Locate the cell with the specified text and output its [x, y] center coordinate. 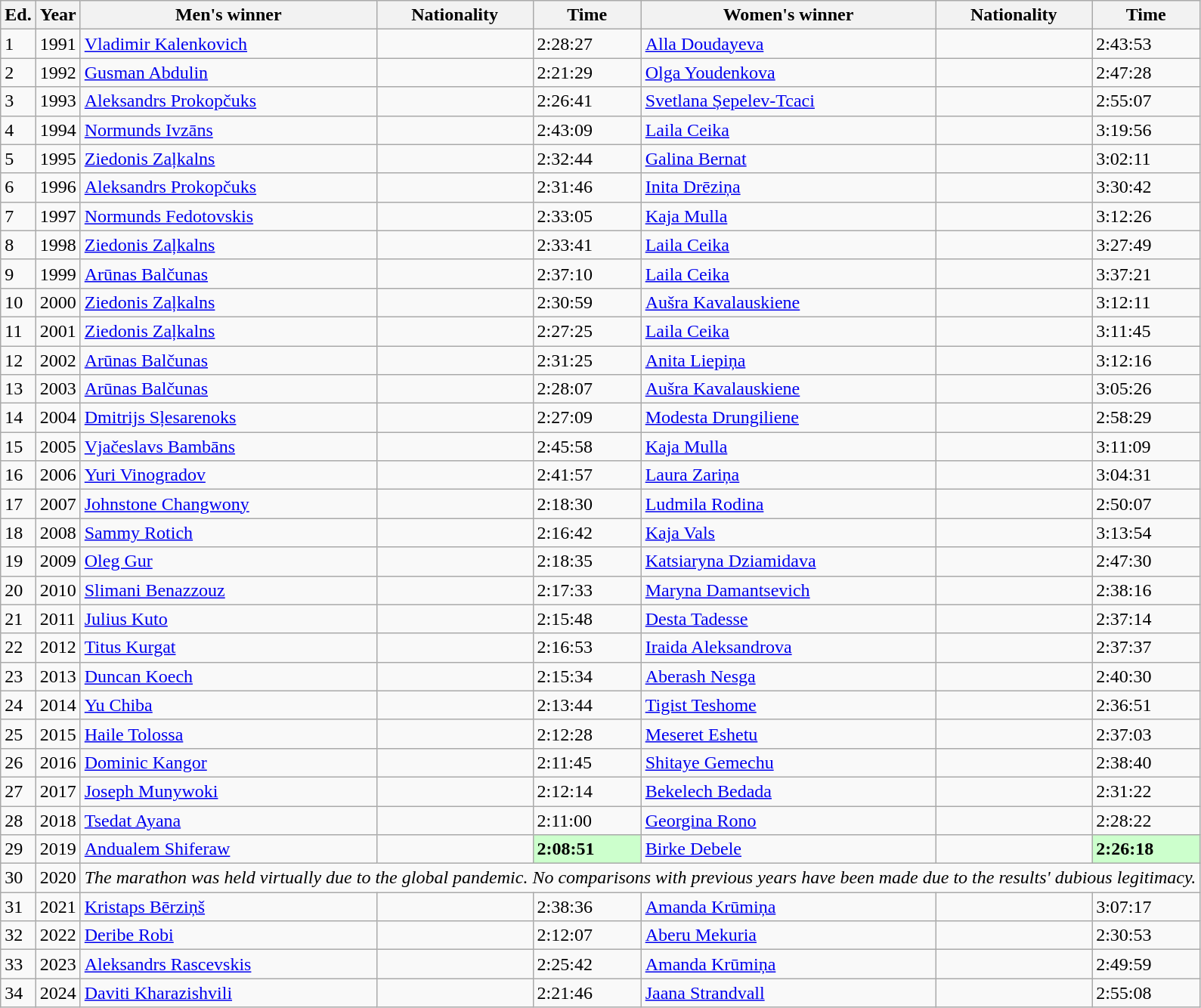
3:11:45 [1146, 331]
17 [18, 504]
2:49:59 [1146, 964]
2:15:48 [587, 619]
Haile Tolossa [228, 734]
Titus Kurgat [228, 648]
2:28:27 [587, 44]
2:25:42 [587, 964]
Andualem Shiferaw [228, 849]
18 [18, 533]
2008 [57, 533]
Shitaye Gemechu [788, 762]
2:43:09 [587, 130]
Maryna Damantsevich [788, 590]
3:05:26 [1146, 389]
Meseret Eshetu [788, 734]
2:38:16 [1146, 590]
2:45:58 [587, 447]
Jaana Strandvall [788, 993]
10 [18, 302]
2:15:34 [587, 676]
Johnstone Changwony [228, 504]
Bekelech Bedada [788, 791]
2:30:59 [587, 302]
Dmitrijs Sļesarenoks [228, 418]
2004 [57, 418]
Joseph Munywoki [228, 791]
Ludmila Rodina [788, 504]
Aberash Nesga [788, 676]
2:36:51 [1146, 705]
2:37:03 [1146, 734]
2:50:07 [1146, 504]
Svetlana Șepelev-Tcaci [788, 101]
3:13:54 [1146, 533]
Tigist Teshome [788, 705]
3:04:31 [1146, 475]
14 [18, 418]
2019 [57, 849]
1999 [57, 274]
1998 [57, 245]
3:27:49 [1146, 245]
19 [18, 561]
2020 [57, 878]
4 [18, 130]
Yuri Vinogradov [228, 475]
Yu Chiba [228, 705]
30 [18, 878]
26 [18, 762]
Year [57, 15]
1 [18, 44]
2:33:41 [587, 245]
2:12:28 [587, 734]
9 [18, 274]
Duncan Koech [228, 676]
2010 [57, 590]
2:31:46 [587, 187]
2:18:30 [587, 504]
1997 [57, 216]
Katsiaryna Dziamidava [788, 561]
2:26:41 [587, 101]
2:37:37 [1146, 648]
2:41:57 [587, 475]
2:47:30 [1146, 561]
Sammy Rotich [228, 533]
3:19:56 [1146, 130]
33 [18, 964]
Galina Bernat [788, 159]
24 [18, 705]
2:16:42 [587, 533]
2012 [57, 648]
2:13:44 [587, 705]
25 [18, 734]
Anita Liepiņa [788, 360]
2:37:14 [1146, 619]
2:37:10 [587, 274]
2:31:25 [587, 360]
2013 [57, 676]
Georgina Rono [788, 820]
2014 [57, 705]
29 [18, 849]
16 [18, 475]
2:26:18 [1146, 849]
Normunds Ivzāns [228, 130]
27 [18, 791]
22 [18, 648]
2:21:29 [587, 73]
2:55:07 [1146, 101]
2:55:08 [1146, 993]
Modesta Drungiliene [788, 418]
2:58:29 [1146, 418]
Men's winner [228, 15]
2:47:28 [1146, 73]
34 [18, 993]
2:12:07 [587, 935]
1993 [57, 101]
3:37:21 [1146, 274]
Desta Tadesse [788, 619]
2015 [57, 734]
2002 [57, 360]
Iraida Aleksandrova [788, 648]
3:12:16 [1146, 360]
2:18:35 [587, 561]
2005 [57, 447]
2009 [57, 561]
Vjačeslavs Bambāns [228, 447]
11 [18, 331]
The marathon was held virtually due to the global pandemic. No comparisons with previous years have been made due to the results' dubious legitimacy. [640, 878]
2:28:07 [587, 389]
3:30:42 [1146, 187]
6 [18, 187]
2022 [57, 935]
Aberu Mekuria [788, 935]
21 [18, 619]
1991 [57, 44]
1992 [57, 73]
Alla Doudayeva [788, 44]
2:11:00 [587, 820]
2:32:44 [587, 159]
2:38:36 [587, 907]
Kristaps Bērziņš [228, 907]
2:38:40 [1146, 762]
1995 [57, 159]
Birke Debele [788, 849]
2007 [57, 504]
2021 [57, 907]
2006 [57, 475]
2:40:30 [1146, 676]
2:21:46 [587, 993]
2:27:09 [587, 418]
32 [18, 935]
2024 [57, 993]
2011 [57, 619]
1996 [57, 187]
Dominic Kangor [228, 762]
Kaja Vals [788, 533]
Olga Youdenkova [788, 73]
Inita Drēziņa [788, 187]
2:16:53 [587, 648]
Women's winner [788, 15]
Julius Kuto [228, 619]
2:17:33 [587, 590]
Aleksandrs Rascevskis [228, 964]
2017 [57, 791]
20 [18, 590]
3:07:17 [1146, 907]
13 [18, 389]
3:12:11 [1146, 302]
2:08:51 [587, 849]
8 [18, 245]
Gusman Abdulin [228, 73]
2:31:22 [1146, 791]
2:28:22 [1146, 820]
2:30:53 [1146, 935]
3 [18, 101]
5 [18, 159]
3:11:09 [1146, 447]
23 [18, 676]
Deribe Robi [228, 935]
2003 [57, 389]
2:43:53 [1146, 44]
Normunds Fedotovskis [228, 216]
12 [18, 360]
3:02:11 [1146, 159]
2:33:05 [587, 216]
2:27:25 [587, 331]
Laura Zariņa [788, 475]
2016 [57, 762]
2018 [57, 820]
15 [18, 447]
Ed. [18, 15]
Slimani Benazzouz [228, 590]
2001 [57, 331]
2:12:14 [587, 791]
2:11:45 [587, 762]
2000 [57, 302]
2 [18, 73]
1994 [57, 130]
Tsedat Ayana [228, 820]
Vladimir Kalenkovich [228, 44]
3:12:26 [1146, 216]
Daviti Kharazishvili [228, 993]
Oleg Gur [228, 561]
2023 [57, 964]
7 [18, 216]
31 [18, 907]
28 [18, 820]
